Return the (X, Y) coordinate for the center point of the cell that contains the specified text.  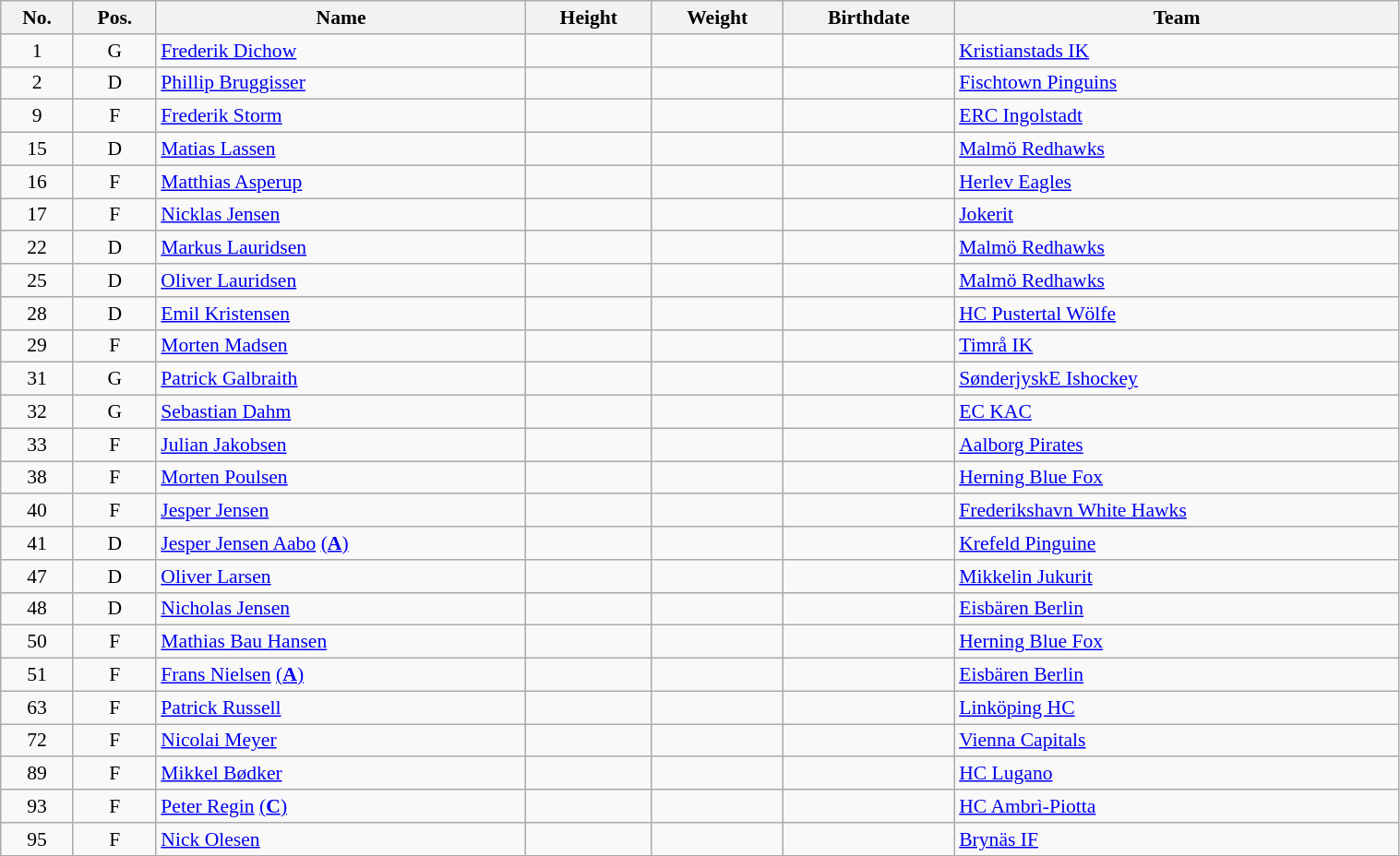
Mathias Bau Hansen (341, 642)
Markus Lauridsen (341, 248)
Timrå IK (1177, 346)
Julian Jakobsen (341, 445)
2 (37, 83)
22 (37, 248)
48 (37, 609)
Jokerit (1177, 215)
Sebastian Dahm (341, 412)
38 (37, 478)
Jesper Jensen (341, 511)
89 (37, 774)
Nicolai Meyer (341, 741)
Pos. (114, 18)
41 (37, 543)
40 (37, 511)
33 (37, 445)
25 (37, 280)
17 (37, 215)
Matthias Asperup (341, 182)
50 (37, 642)
ERC Ingolstadt (1177, 116)
Name (341, 18)
Oliver Larsen (341, 577)
Weight (718, 18)
15 (37, 149)
Nicholas Jensen (341, 609)
Nick Olesen (341, 839)
Birthdate (869, 18)
Linköping HC (1177, 707)
Fischtown Pinguins (1177, 83)
1 (37, 51)
93 (37, 806)
HC Ambrì-Piotta (1177, 806)
HC Lugano (1177, 774)
32 (37, 412)
Herlev Eagles (1177, 182)
Morten Madsen (341, 346)
Frederikshavn White Hawks (1177, 511)
Kristianstads IK (1177, 51)
Frederik Dichow (341, 51)
Vienna Capitals (1177, 741)
Mikkel Bødker (341, 774)
Patrick Galbraith (341, 379)
EC KAC (1177, 412)
51 (37, 675)
72 (37, 741)
Mikkelin Jukurit (1177, 577)
Frans Nielsen (A) (341, 675)
Matias Lassen (341, 149)
31 (37, 379)
Height (589, 18)
63 (37, 707)
Peter Regin (C) (341, 806)
Morten Poulsen (341, 478)
Krefeld Pinguine (1177, 543)
Brynäs IF (1177, 839)
95 (37, 839)
Nicklas Jensen (341, 215)
47 (37, 577)
Team (1177, 18)
SønderjyskE Ishockey (1177, 379)
Oliver Lauridsen (341, 280)
Patrick Russell (341, 707)
Frederik Storm (341, 116)
Aalborg Pirates (1177, 445)
9 (37, 116)
No. (37, 18)
HC Pustertal Wölfe (1177, 314)
Jesper Jensen Aabo (A) (341, 543)
Emil Kristensen (341, 314)
16 (37, 182)
Phillip Bruggisser (341, 83)
28 (37, 314)
29 (37, 346)
